Capture the cell that displays the provided text and extract its (x, y) central coordinate. 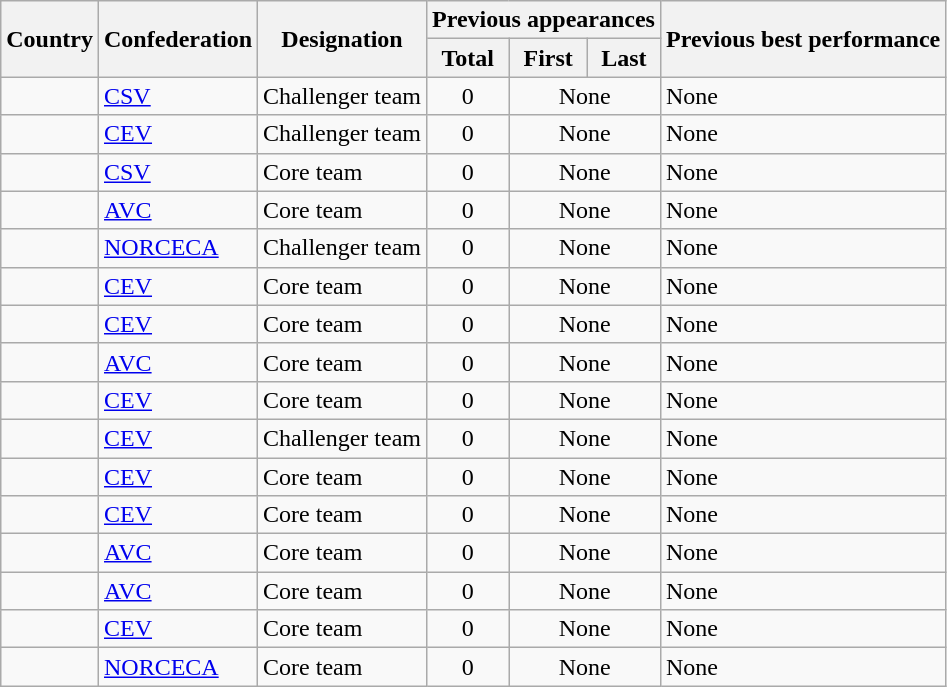
Last (624, 58)
Confederation (178, 39)
Previous best performance (802, 39)
Designation (342, 39)
Previous appearances (544, 20)
Total (468, 58)
Country (50, 39)
First (548, 58)
